Provide the (x, y) coordinate of the cell's center where the given text is located.  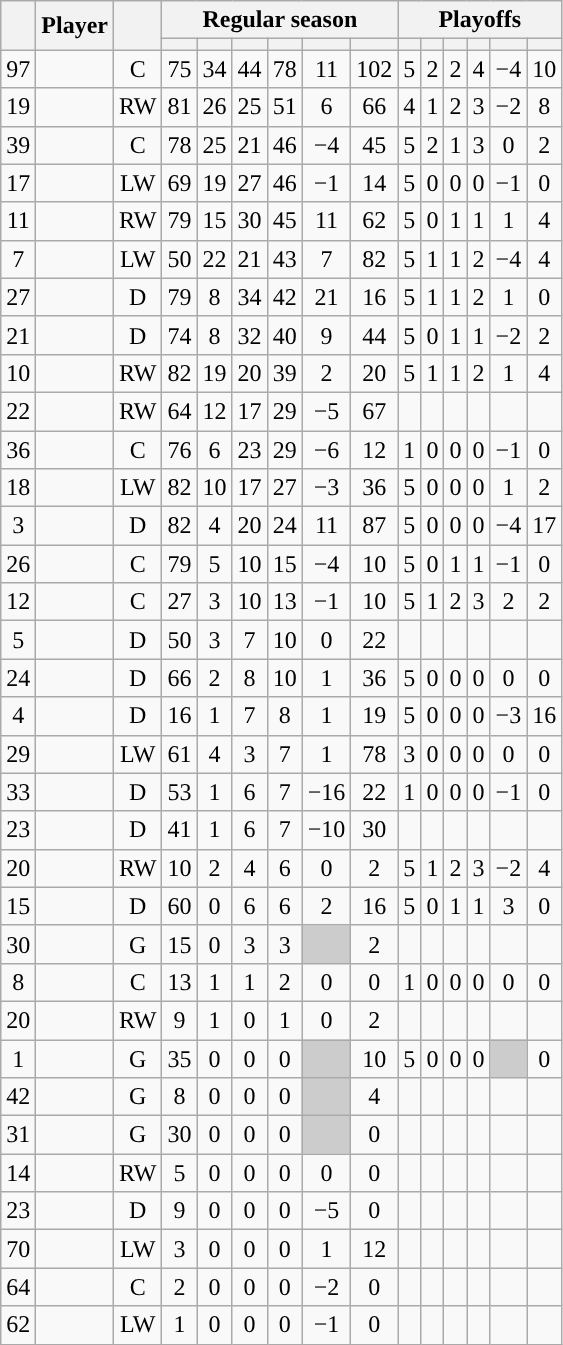
Player (75, 26)
32 (250, 335)
53 (180, 792)
102 (374, 69)
18 (18, 488)
Regular season (280, 20)
−10 (326, 830)
35 (180, 1059)
Playoffs (480, 20)
61 (180, 754)
33 (18, 792)
75 (180, 69)
74 (180, 335)
−6 (326, 449)
40 (284, 335)
51 (284, 107)
81 (180, 107)
67 (374, 411)
97 (18, 69)
70 (18, 1249)
60 (180, 906)
41 (180, 830)
43 (284, 259)
31 (18, 1135)
76 (180, 449)
−16 (326, 792)
87 (374, 526)
69 (180, 183)
